Return the (x, y) coordinate for the center point of the cell that contains the specified text.  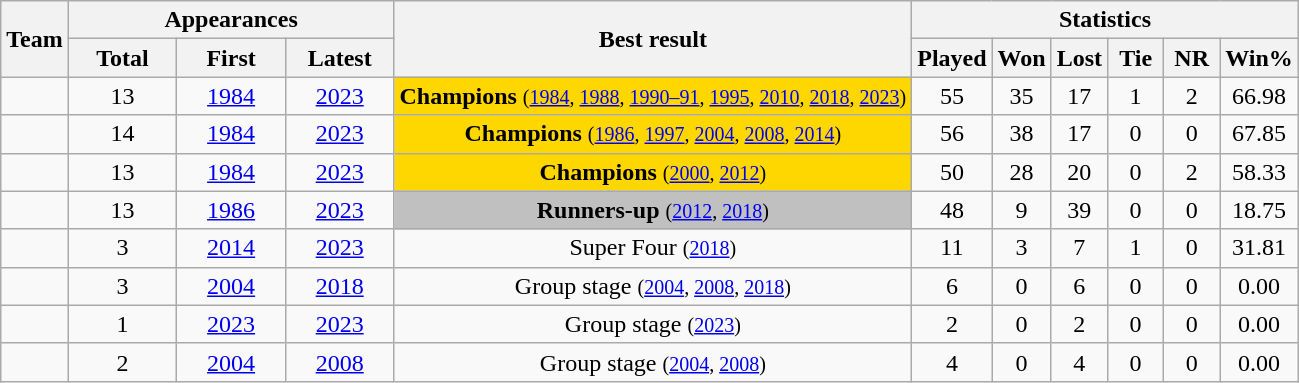
First (232, 58)
55 (952, 96)
Super Four (2018) (653, 248)
Statistics (1106, 20)
Group stage (2004, 2008) (653, 362)
48 (952, 210)
NR (1192, 58)
20 (1079, 172)
7 (1079, 248)
58.33 (1260, 172)
50 (952, 172)
39 (1079, 210)
31.81 (1260, 248)
Champions (1984, 1988, 1990–91, 1995, 2010, 2018, 2023) (653, 96)
Latest (340, 58)
9 (1022, 210)
2008 (340, 362)
56 (952, 134)
14 (122, 134)
Champions (2000, 2012) (653, 172)
Runners-up (2012, 2018) (653, 210)
Won (1022, 58)
11 (952, 248)
67.85 (1260, 134)
28 (1022, 172)
1986 (232, 210)
Team (35, 39)
Champions (1986, 1997, 2004, 2008, 2014) (653, 134)
Win% (1260, 58)
66.98 (1260, 96)
2014 (232, 248)
Lost (1079, 58)
18.75 (1260, 210)
Best result (653, 39)
38 (1022, 134)
Played (952, 58)
2018 (340, 286)
Tie (1136, 58)
Appearances (231, 20)
Total (122, 58)
Group stage (2004, 2008, 2018) (653, 286)
Group stage (2023) (653, 324)
35 (1022, 96)
